Capture the cell that displays the provided text and extract its [X, Y] central coordinate. 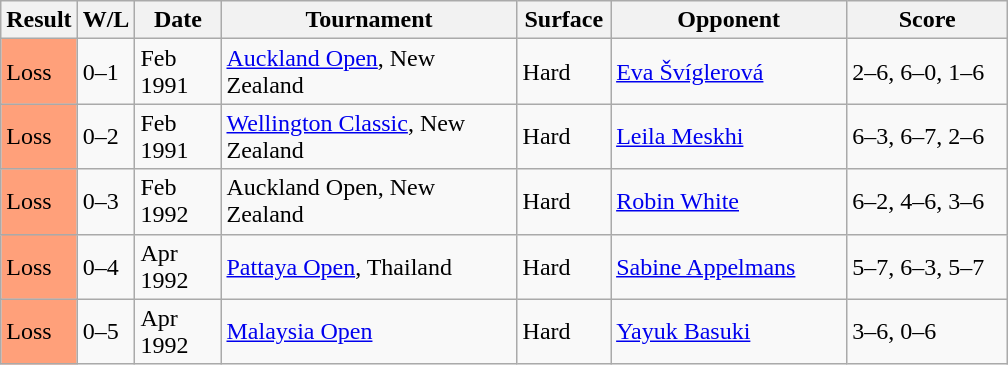
Sabine Appelmans [729, 266]
Result [39, 20]
Date [178, 20]
2–6, 6–0, 1–6 [928, 72]
0–5 [106, 332]
Feb 1992 [178, 202]
0–2 [106, 136]
Malaysia Open [369, 332]
6–3, 6–7, 2–6 [928, 136]
Robin White [729, 202]
0–1 [106, 72]
Tournament [369, 20]
W/L [106, 20]
Opponent [729, 20]
0–4 [106, 266]
Score [928, 20]
Eva Švíglerová [729, 72]
Leila Meskhi [729, 136]
Surface [564, 20]
5–7, 6–3, 5–7 [928, 266]
0–3 [106, 202]
Pattaya Open, Thailand [369, 266]
6–2, 4–6, 3–6 [928, 202]
Wellington Classic, New Zealand [369, 136]
3–6, 0–6 [928, 332]
Yayuk Basuki [729, 332]
